Locate the cell with the specified text and output its [x, y] center coordinate. 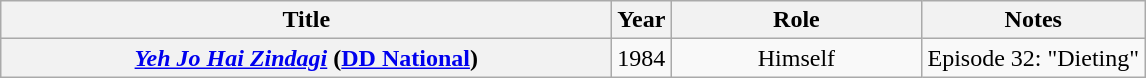
Notes [1034, 20]
Title [306, 20]
Himself [796, 58]
Role [796, 20]
Episode 32: "Dieting" [1034, 58]
Year [642, 20]
1984 [642, 58]
Yeh Jo Hai Zindagi (DD National) [306, 58]
